Scan for the cell matching the given text and deliver its (x, y) coordinate at center. 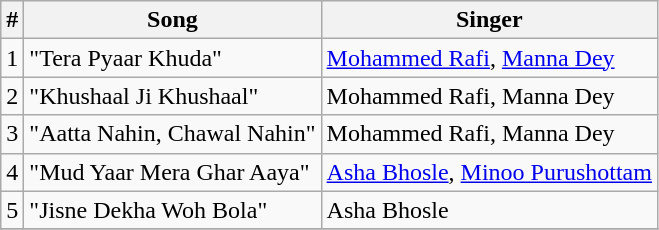
4 (12, 172)
"Jisne Dekha Woh Bola" (172, 210)
2 (12, 96)
"Aatta Nahin, Chawal Nahin" (172, 134)
3 (12, 134)
Song (172, 20)
Asha Bhosle (489, 210)
"Mud Yaar Mera Ghar Aaya" (172, 172)
Asha Bhosle, Minoo Purushottam (489, 172)
1 (12, 58)
5 (12, 210)
Singer (489, 20)
"Tera Pyaar Khuda" (172, 58)
"Khushaal Ji Khushaal" (172, 96)
# (12, 20)
